Output the (X, Y) coordinate of the center of the cell containing the given text.  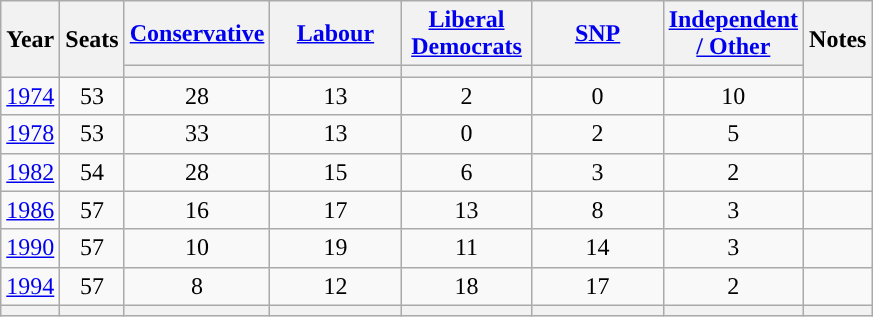
Liberal Democrats (466, 34)
16 (197, 210)
1982 (30, 172)
Labour (336, 34)
33 (197, 134)
5 (733, 134)
Independent / Other (733, 34)
1986 (30, 210)
1994 (30, 286)
15 (336, 172)
Year (30, 39)
1978 (30, 134)
1990 (30, 248)
14 (598, 248)
11 (466, 248)
Notes (838, 39)
Seats (92, 39)
19 (336, 248)
Conservative (197, 34)
SNP (598, 34)
1974 (30, 96)
12 (336, 286)
54 (92, 172)
18 (466, 286)
6 (466, 172)
